Find where the given text appears and provide that cell's center as (X, Y) coordinate. 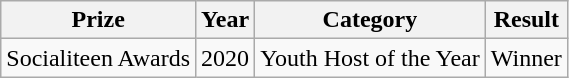
Socialiteen Awards (98, 58)
Prize (98, 20)
2020 (226, 58)
Youth Host of the Year (370, 58)
Category (370, 20)
Year (226, 20)
Winner (526, 58)
Result (526, 20)
